Pinpoint the cell where the given text exists, returning its [X, Y] midpoint coordinate. 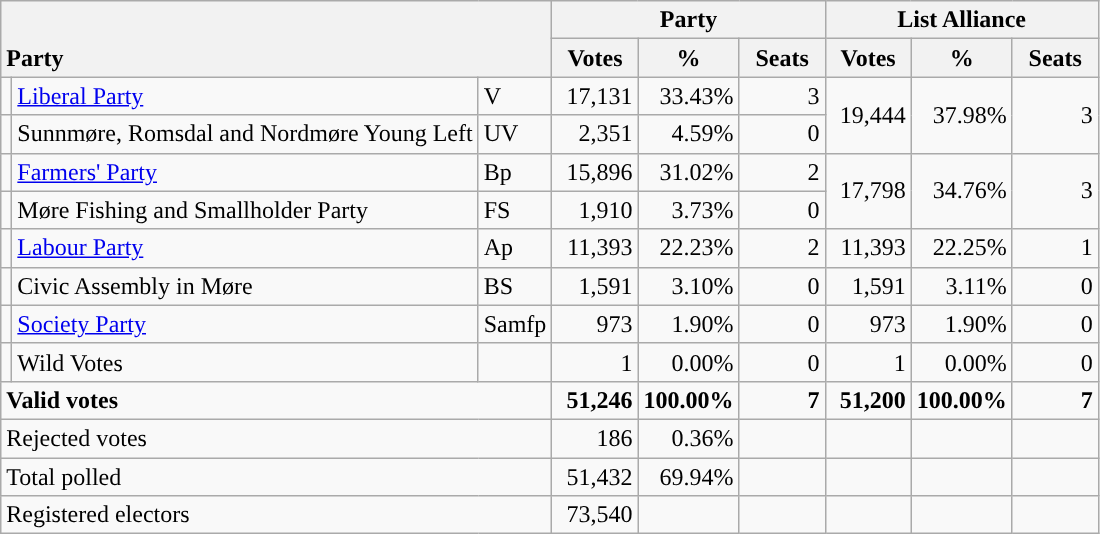
186 [595, 438]
V [515, 96]
Wild Votes [245, 362]
33.43% [688, 96]
Ap [515, 248]
0.36% [688, 438]
UV [515, 134]
73,540 [595, 515]
15,896 [595, 172]
37.98% [962, 115]
Farmers' Party [245, 172]
31.02% [688, 172]
51,246 [595, 400]
Society Party [245, 324]
34.76% [962, 191]
22.23% [688, 248]
19,444 [868, 115]
List Alliance [962, 20]
17,131 [595, 96]
FS [515, 210]
Sunnmøre, Romsdal and Nordmøre Young Left [245, 134]
4.59% [688, 134]
Registered electors [276, 515]
17,798 [868, 191]
Valid votes [276, 400]
Labour Party [245, 248]
69.94% [688, 477]
51,432 [595, 477]
2,351 [595, 134]
Liberal Party [245, 96]
51,200 [868, 400]
Civic Assembly in Møre [245, 286]
Total polled [276, 477]
3.11% [962, 286]
3.10% [688, 286]
BS [515, 286]
1,910 [595, 210]
3.73% [688, 210]
Møre Fishing and Smallholder Party [245, 210]
Samfp [515, 324]
Rejected votes [276, 438]
Bp [515, 172]
22.25% [962, 248]
